Determine the [x, y] coordinate at the center of the cell enclosing the given text.  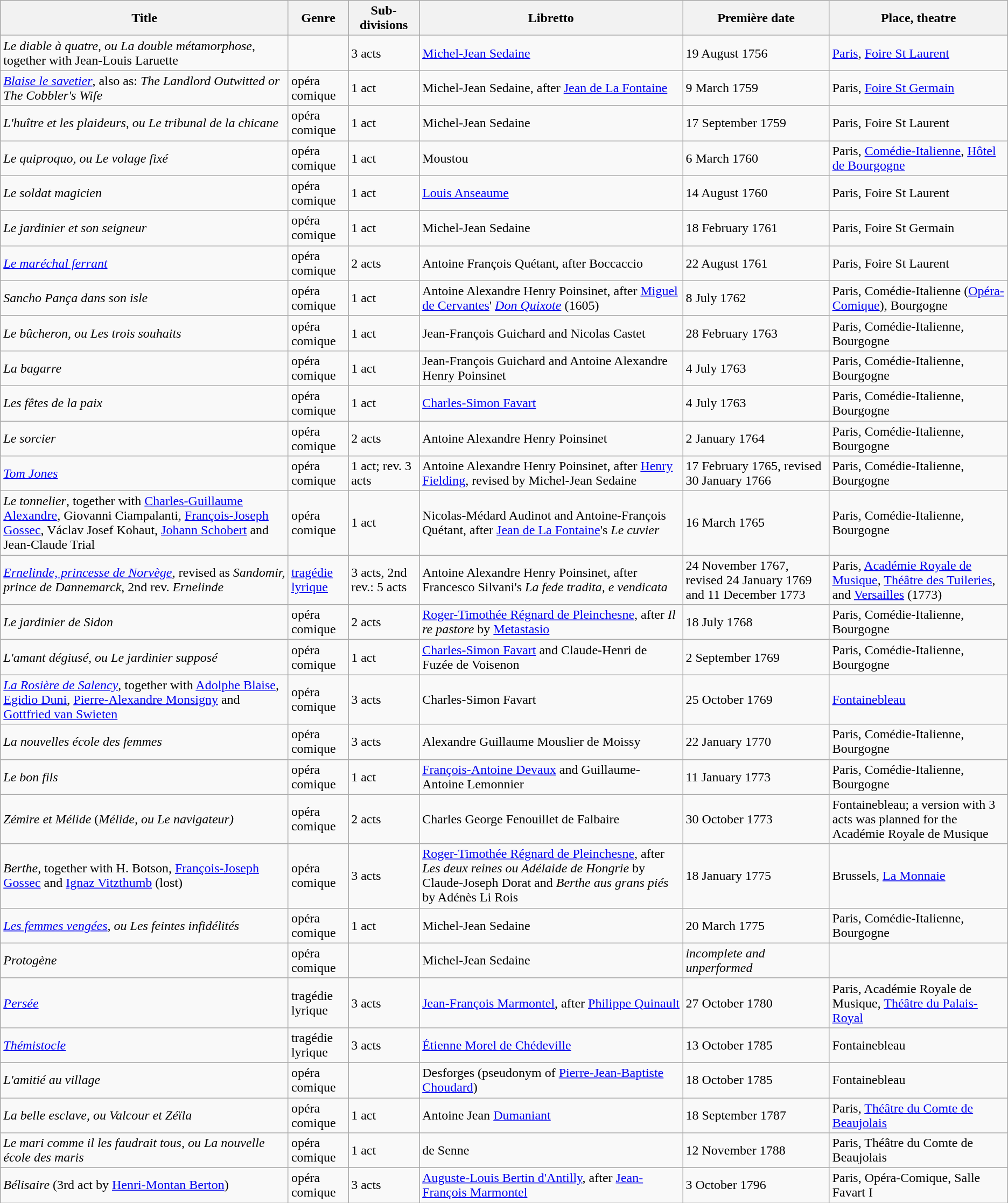
Les femmes vengées, ou Les feintes infidélités [144, 925]
Blaise le savetier, also as: The Landlord Outwitted or The Cobbler's Wife [144, 88]
François-Antoine Devaux and Guillaume-Antoine Lemonnier [551, 777]
Le diable à quatre, ou La double métamorphose, together with Jean-Louis Laruette [144, 53]
Le mari comme il les faudrait tous, ou La nouvelle école des maris [144, 1150]
Michel-Jean Sedaine, after Jean de La Fontaine [551, 88]
Charles-Simon Favart and Claude-Henri de Fuzée de Voisenon [551, 657]
Libretto [551, 18]
Paris, Opéra-Comique, Salle Favart I [919, 1186]
3 acts, 2nd rev.: 5 acts [384, 580]
25 October 1769 [756, 700]
Paris, Comédie-Italienne (Opéra-Comique), Bourgogne [919, 298]
Berthe, together with H. Botson, François-Joseph Gossec and Ignaz Vitzthumb (lost) [144, 876]
Bélisaire (3rd act by Henri-Montan Berton) [144, 1186]
Antoine François Quétant, after Boccaccio [551, 263]
Le sorcier [144, 438]
18 February 1761 [756, 228]
19 August 1756 [756, 53]
Title [144, 18]
incomplete and unperformed [756, 961]
1 act; rev. 3 acts [384, 474]
28 February 1763 [756, 333]
2 January 1764 [756, 438]
La nouvelles école des femmes [144, 742]
27 October 1780 [756, 1003]
Persée [144, 1003]
24 November 1767, revised 24 January 1769 and 11 December 1773 [756, 580]
Le soldat magicien [144, 193]
18 July 1768 [756, 623]
Antoine Alexandre Henry Poinsinet, after Henry Fielding, revised by Michel-Jean Sedaine [551, 474]
Jean-François Guichard and Antoine Alexandre Henry Poinsinet [551, 368]
20 March 1775 [756, 925]
Louis Anseaume [551, 193]
Roger-Timothée Régnard de Pleinchesne, after Il re pastore by Metastasio [551, 623]
La Rosière de Salency, together with Adolphe Blaise, Egidio Duni, Pierre-Alexandre Monsigny and Gottfried van Swieten [144, 700]
9 March 1759 [756, 88]
Charles George Fenouillet de Falbaire [551, 819]
16 March 1765 [756, 523]
La bagarre [144, 368]
Alexandre Guillaume Mouslier de Moissy [551, 742]
18 September 1787 [756, 1115]
Antoine Jean Dumaniant [551, 1115]
6 March 1760 [756, 158]
L'huître et les plaideurs, ou Le tribunal de la chicane [144, 123]
Thémistocle [144, 1045]
8 July 1762 [756, 298]
Les fêtes de la paix [144, 403]
Antoine Alexandre Henry Poinsinet, after Miguel de Cervantes' Don Quixote (1605) [551, 298]
Protogène [144, 961]
Genre [318, 18]
L'amant dégiusé, ou Le jardinier supposé [144, 657]
Le bûcheron, ou Les trois souhaits [144, 333]
11 January 1773 [756, 777]
3 October 1796 [756, 1186]
12 November 1788 [756, 1150]
Moustou [551, 158]
Desforges (pseudonym of Pierre-Jean-Baptiste Choudard) [551, 1080]
Zémire et Mélide (Mélide, ou Le navigateur) [144, 819]
Tom Jones [144, 474]
Place, theatre [919, 18]
Jean-François Marmontel, after Philippe Quinault [551, 1003]
Le jardinier de Sidon [144, 623]
Brussels, La Monnaie [919, 876]
La belle esclave, ou Valcour et Zéïla [144, 1115]
Ernelinde, princesse de Norvège, revised as Sandomir, prince de Dannemarck, 2nd rev. Ernelinde [144, 580]
de Senne [551, 1150]
Nicolas-Médard Audinot and Antoine-François Quétant, after Jean de La Fontaine's Le cuvier [551, 523]
Le jardinier et son seigneur [144, 228]
Antoine Alexandre Henry Poinsinet [551, 438]
Paris, Comédie-Italienne, Hôtel de Bourgogne [919, 158]
2 September 1769 [756, 657]
Étienne Morel de Chédeville [551, 1045]
Sancho Pança dans son isle [144, 298]
Fontainebleau; a version with 3 acts was planned for the Académie Royale de Musique [919, 819]
Paris, Académie Royale de Musique, Théâtre du Palais-Royal [919, 1003]
Paris, Académie Royale de Musique, Théâtre des Tuileries, and Versailles (1773) [919, 580]
L'amitié au village [144, 1080]
17 February 1765, revised 30 January 1766 [756, 474]
Jean-François Guichard and Nicolas Castet [551, 333]
Le quiproquo, ou Le volage fixé [144, 158]
Le bon fils [144, 777]
Le maréchal ferrant [144, 263]
Antoine Alexandre Henry Poinsinet, after Francesco Silvani's La fede tradita, e vendicata [551, 580]
13 October 1785 [756, 1045]
18 January 1775 [756, 876]
14 August 1760 [756, 193]
22 August 1761 [756, 263]
18 October 1785 [756, 1080]
Première date [756, 18]
30 October 1773 [756, 819]
Sub­divisions [384, 18]
17 September 1759 [756, 123]
22 January 1770 [756, 742]
Auguste-Louis Bertin d'Antilly, after Jean-François Marmontel [551, 1186]
